Determine the (X, Y) coordinate at the center of the cell enclosing the given text.  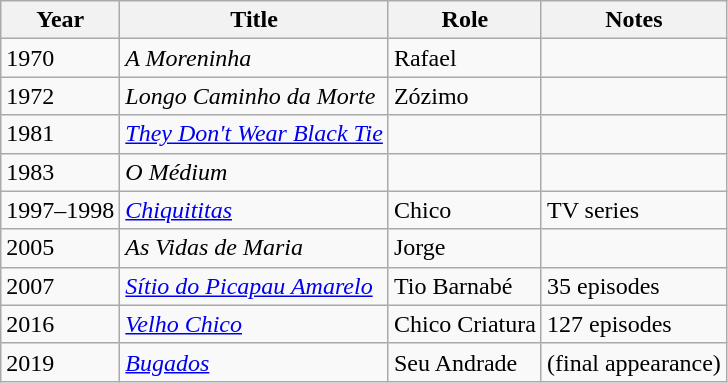
Seu Andrade (464, 362)
Bugados (254, 362)
As Vidas de Maria (254, 248)
127 episodes (634, 324)
Longo Caminho da Morte (254, 96)
(final appearance) (634, 362)
Tio Barnabé (464, 286)
O Médium (254, 172)
2007 (60, 286)
Chico (464, 210)
Chico Criatura (464, 324)
2005 (60, 248)
Title (254, 20)
They Don't Wear Black Tie (254, 134)
1981 (60, 134)
Role (464, 20)
TV series (634, 210)
1970 (60, 58)
2019 (60, 362)
Chiquititas (254, 210)
Zózimo (464, 96)
Jorge (464, 248)
Sítio do Picapau Amarelo (254, 286)
2016 (60, 324)
Velho Chico (254, 324)
1983 (60, 172)
1997–1998 (60, 210)
Rafael (464, 58)
35 episodes (634, 286)
Notes (634, 20)
Year (60, 20)
A Moreninha (254, 58)
1972 (60, 96)
